Return (x, y) of the center of cell containing provided text 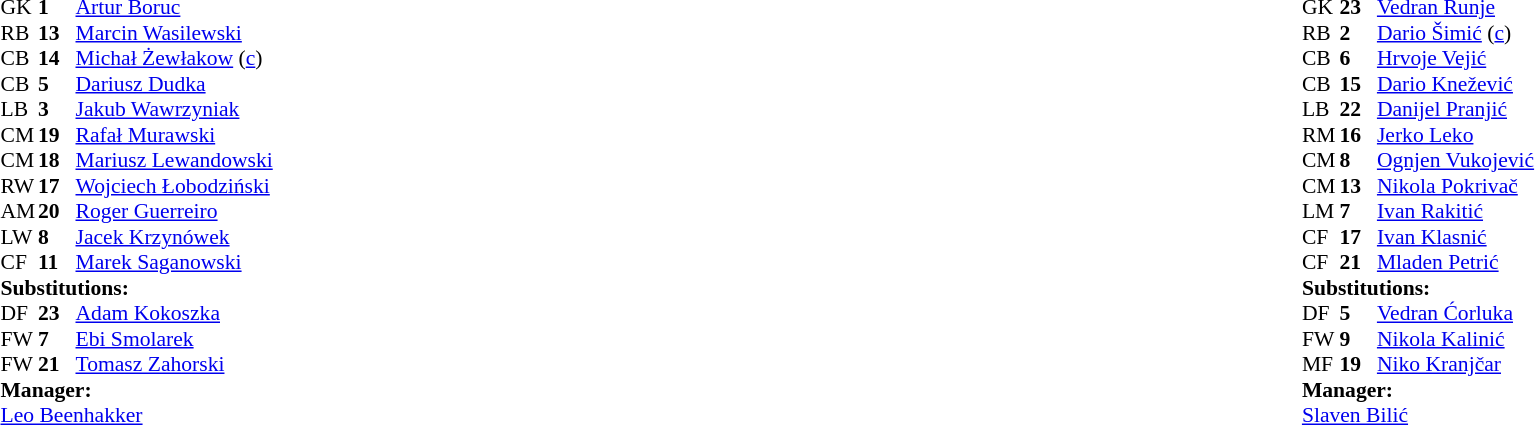
6 (1358, 59)
Rafał Murawski (174, 135)
Ebi Smolarek (174, 339)
Michał Żewłakow (c) (174, 59)
14 (57, 59)
15 (1358, 84)
LW (19, 237)
Jerko Leko (1456, 135)
9 (1358, 339)
11 (57, 263)
16 (1358, 135)
Adam Kokoszka (174, 313)
Mladen Petrić (1456, 263)
Nikola Pokrivač (1456, 186)
Roger Guerreiro (174, 211)
RW (19, 186)
Mariusz Lewandowski (174, 161)
Ognjen Vukojević (1456, 161)
Marek Saganowski (174, 263)
MF (1321, 365)
Jacek Krzynówek (174, 237)
Danijel Pranjić (1456, 109)
Dariusz Dudka (174, 84)
Niko Kranjčar (1456, 365)
Tomasz Zahorski (174, 365)
Vedran Ćorluka (1456, 313)
22 (1358, 109)
3 (57, 109)
2 (1358, 33)
Wojciech Łobodziński (174, 186)
23 (57, 313)
Dario Šimić (c) (1456, 33)
Nikola Kalinić (1456, 339)
20 (57, 211)
18 (57, 161)
Ivan Klasnić (1456, 237)
Jakub Wawrzyniak (174, 109)
AM (19, 211)
Hrvoje Vejić (1456, 59)
LM (1321, 211)
RM (1321, 135)
Marcin Wasilewski (174, 33)
Dario Knežević (1456, 84)
Ivan Rakitić (1456, 211)
